Pinpoint the cell where the given text exists, returning its (x, y) midpoint coordinate. 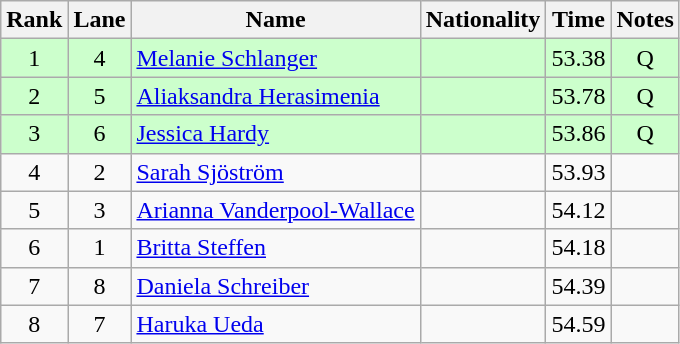
Lane (100, 20)
53.93 (578, 172)
Jessica Hardy (276, 134)
Daniela Schreiber (276, 286)
53.78 (578, 96)
54.59 (578, 324)
54.18 (578, 248)
Britta Steffen (276, 248)
Melanie Schlanger (276, 58)
Aliaksandra Herasimenia (276, 96)
Arianna Vanderpool-Wallace (276, 210)
54.12 (578, 210)
Haruka Ueda (276, 324)
54.39 (578, 286)
Nationality (483, 20)
53.86 (578, 134)
Time (578, 20)
Name (276, 20)
53.38 (578, 58)
Notes (645, 20)
Rank (34, 20)
Sarah Sjöström (276, 172)
